Detect which cell encompasses the target text, then output its [x, y] center coordinate. 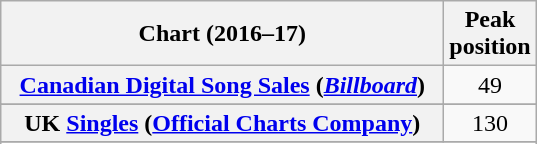
UK Singles (Official Charts Company) [222, 123]
Canadian Digital Song Sales (Billboard) [222, 85]
Peakposition [490, 34]
130 [490, 123]
Chart (2016–17) [222, 34]
49 [490, 85]
